Extract the [x, y] coordinate from the center of the cell holding the provided text.  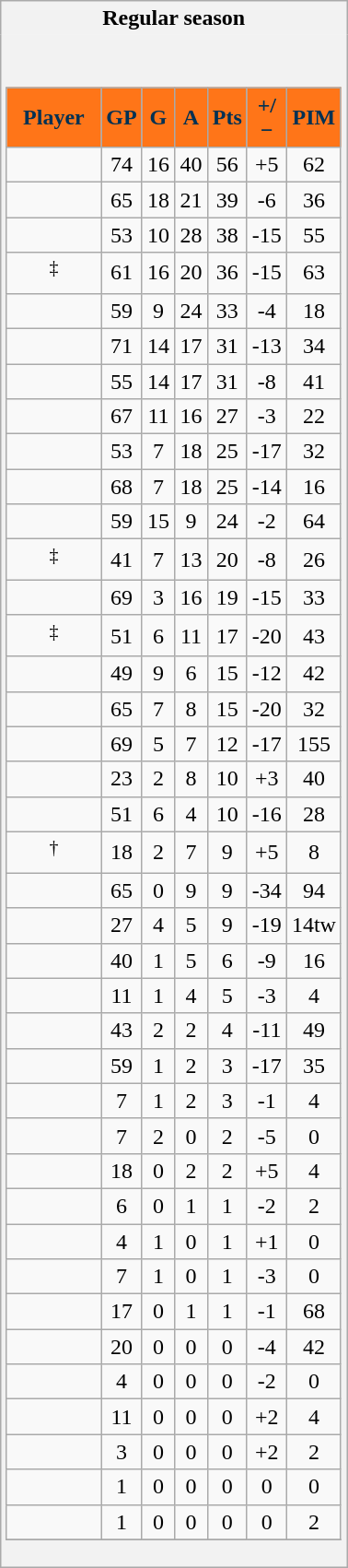
-6 [267, 200]
+/− [267, 118]
Pts [226, 118]
61 [122, 273]
56 [226, 165]
63 [313, 273]
21 [191, 200]
-5 [267, 1136]
22 [313, 417]
A [191, 118]
-19 [267, 925]
67 [122, 417]
G [158, 118]
19 [226, 597]
13 [191, 560]
94 [313, 890]
+3 [267, 779]
PIM [313, 118]
14tw [313, 925]
26 [313, 560]
23 [122, 779]
+1 [267, 1242]
62 [313, 165]
-16 [267, 814]
38 [226, 235]
-13 [267, 346]
† [53, 852]
34 [313, 346]
39 [226, 200]
12 [226, 744]
GP [122, 118]
64 [313, 522]
35 [313, 1066]
-12 [267, 674]
-34 [267, 890]
155 [313, 744]
-9 [267, 961]
71 [122, 346]
Player [53, 118]
Regular season [174, 18]
-14 [267, 487]
-11 [267, 1031]
74 [122, 165]
